Find where the given text appears and provide that cell's center as (X, Y) coordinate. 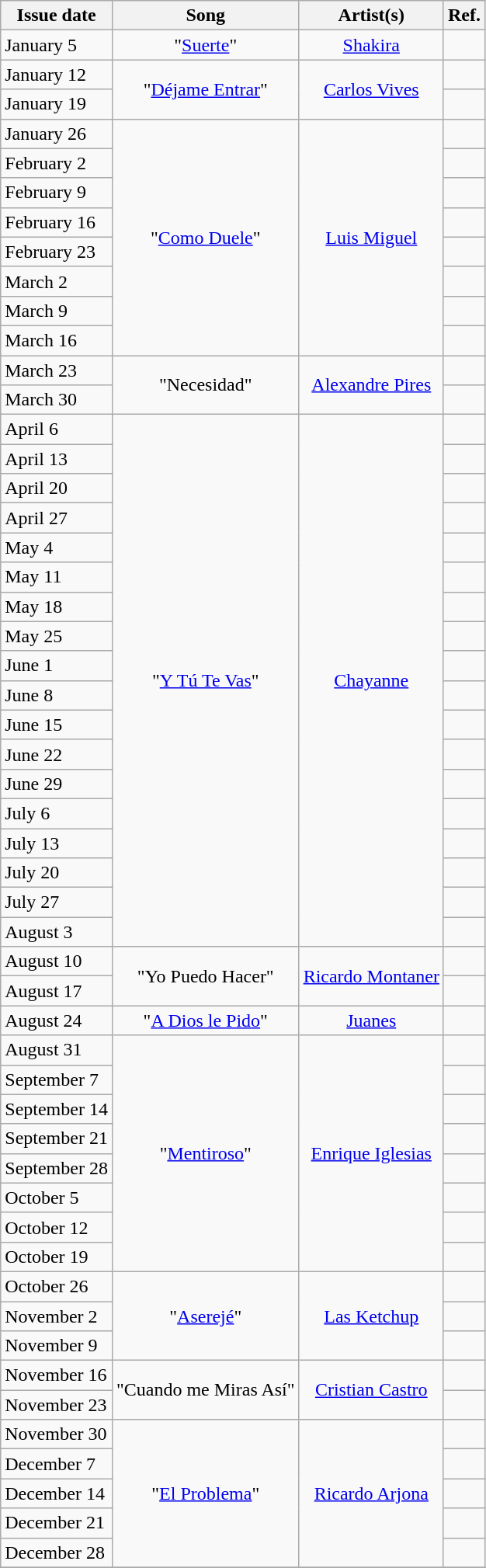
April 27 (57, 518)
Luis Miguel (371, 237)
September 14 (57, 1109)
January 5 (57, 45)
February 23 (57, 252)
June 22 (57, 754)
"Déjame Entrar" (205, 89)
Song (205, 16)
October 12 (57, 1227)
November 23 (57, 1405)
June 8 (57, 695)
October 19 (57, 1257)
May 4 (57, 548)
July 13 (57, 843)
December 28 (57, 1552)
"Necesidad" (205, 385)
March 30 (57, 400)
"Aserejé" (205, 1316)
Enrique Iglesias (371, 1153)
Artist(s) (371, 16)
November 9 (57, 1346)
March 2 (57, 281)
April 20 (57, 488)
May 11 (57, 577)
"Como Duele" (205, 237)
March 23 (57, 370)
January 19 (57, 104)
September 28 (57, 1168)
July 20 (57, 873)
February 2 (57, 163)
September 7 (57, 1080)
January 12 (57, 75)
June 15 (57, 725)
Las Ketchup (371, 1316)
September 21 (57, 1139)
"Yo Puedo Hacer" (205, 976)
Issue date (57, 16)
"Cuando me Miras Así" (205, 1390)
August 24 (57, 1020)
"Mentiroso" (205, 1153)
February 9 (57, 193)
August 3 (57, 932)
"A Dios le Pido" (205, 1020)
May 25 (57, 636)
August 31 (57, 1050)
November 2 (57, 1316)
December 7 (57, 1464)
"Y Tú Te Vas" (205, 680)
April 13 (57, 459)
April 6 (57, 429)
Ref. (464, 16)
Ricardo Arjona (371, 1493)
June 1 (57, 666)
July 27 (57, 902)
Shakira (371, 45)
October 26 (57, 1286)
December 21 (57, 1523)
Cristian Castro (371, 1390)
June 29 (57, 784)
"El Problema" (205, 1493)
"Suerte" (205, 45)
November 16 (57, 1375)
August 17 (57, 991)
May 18 (57, 607)
October 5 (57, 1198)
December 14 (57, 1493)
Chayanne (371, 680)
November 30 (57, 1434)
Juanes (371, 1020)
March 9 (57, 311)
January 26 (57, 134)
July 6 (57, 813)
Ricardo Montaner (371, 976)
February 16 (57, 222)
Alexandre Pires (371, 385)
August 10 (57, 961)
March 16 (57, 340)
Carlos Vives (371, 89)
